Identify which cell holds the provided text, then report its (X, Y) central coordinate. 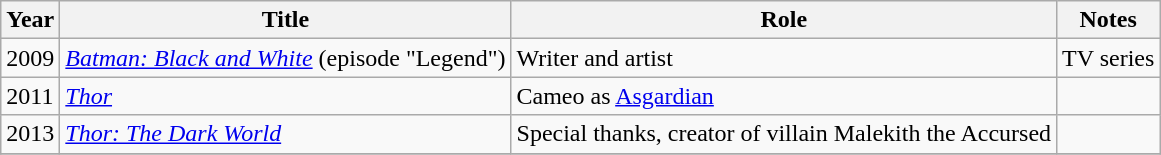
Notes (1108, 20)
TV series (1108, 58)
Year (30, 20)
2011 (30, 96)
2009 (30, 58)
Special thanks, creator of villain Malekith the Accursed (784, 134)
2013 (30, 134)
Thor: The Dark World (286, 134)
Batman: Black and White (episode "Legend") (286, 58)
Title (286, 20)
Thor (286, 96)
Cameo as Asgardian (784, 96)
Writer and artist (784, 58)
Role (784, 20)
